Capture the cell that displays the provided text and extract its [X, Y] central coordinate. 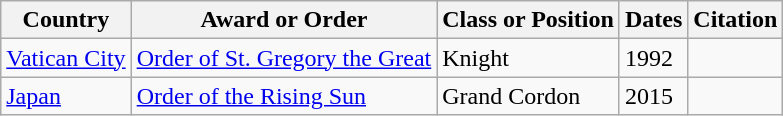
Country [66, 20]
Dates [653, 20]
Citation [736, 20]
1992 [653, 58]
Japan [66, 96]
Vatican City [66, 58]
Order of the Rising Sun [284, 96]
Class or Position [528, 20]
2015 [653, 96]
Grand Cordon [528, 96]
Order of St. Gregory the Great [284, 58]
Knight [528, 58]
Award or Order [284, 20]
